Provide the [X, Y] coordinate of the cell's center where the given text is located.  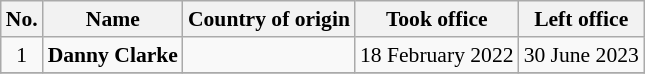
Country of origin [269, 19]
No. [22, 19]
Took office [437, 19]
18 February 2022 [437, 55]
1 [22, 55]
30 June 2023 [582, 55]
Name [113, 19]
Left office [582, 19]
Danny Clarke [113, 55]
